From the cell containing the given text, extract its center point as (X, Y) coordinate. 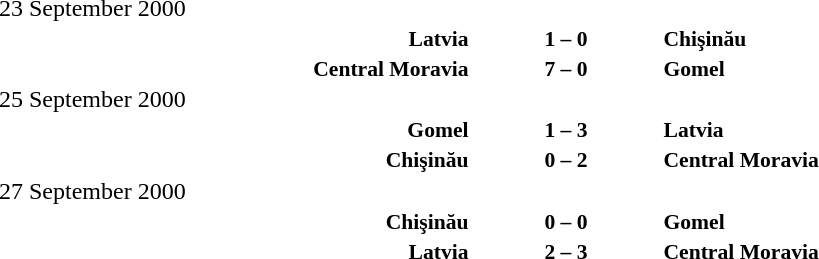
0 – 2 (566, 160)
1 – 0 (566, 38)
0 – 0 (566, 222)
1 – 3 (566, 130)
7 – 0 (566, 68)
